Locate the cell with the specified text and output its (X, Y) center coordinate. 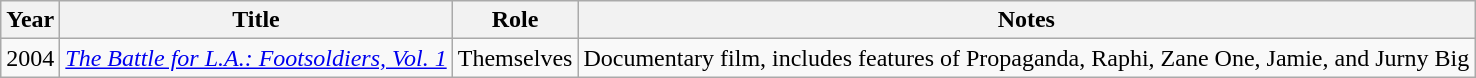
Year (30, 20)
Documentary film, includes features of Propaganda, Raphi, Zane One, Jamie, and Jurny Big (1026, 58)
Themselves (515, 58)
Role (515, 20)
Notes (1026, 20)
2004 (30, 58)
Title (256, 20)
The Battle for L.A.: Footsoldiers, Vol. 1 (256, 58)
